Extract the [X, Y] coordinate from the center of the cell holding the provided text.  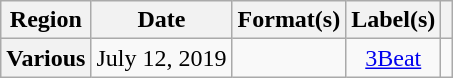
3Beat [394, 58]
Label(s) [394, 20]
Various [46, 58]
Region [46, 20]
July 12, 2019 [162, 58]
Date [162, 20]
Format(s) [289, 20]
